Determine the (X, Y) coordinate at the center of the cell enclosing the given text.  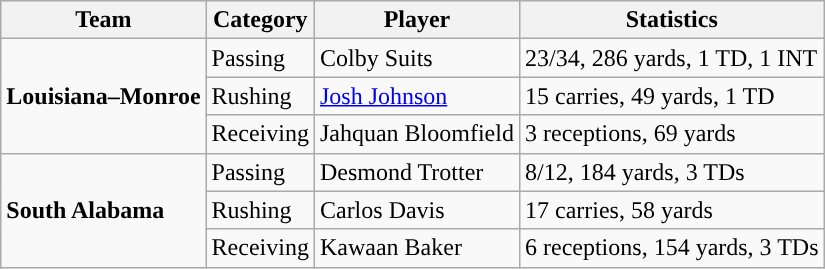
6 receptions, 154 yards, 3 TDs (672, 248)
Player (416, 20)
15 carries, 49 yards, 1 TD (672, 96)
Kawaan Baker (416, 248)
Josh Johnson (416, 96)
Desmond Trotter (416, 172)
Carlos Davis (416, 210)
3 receptions, 69 yards (672, 134)
Louisiana–Monroe (104, 96)
Category (260, 20)
South Alabama (104, 210)
17 carries, 58 yards (672, 210)
8/12, 184 yards, 3 TDs (672, 172)
Team (104, 20)
Colby Suits (416, 58)
23/34, 286 yards, 1 TD, 1 INT (672, 58)
Statistics (672, 20)
Jahquan Bloomfield (416, 134)
